Determine the (X, Y) coordinate at the center of the cell enclosing the given text.  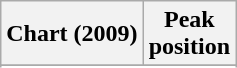
Peak position (189, 34)
Chart (2009) (72, 34)
